Pinpoint the cell where the given text exists, returning its [X, Y] midpoint coordinate. 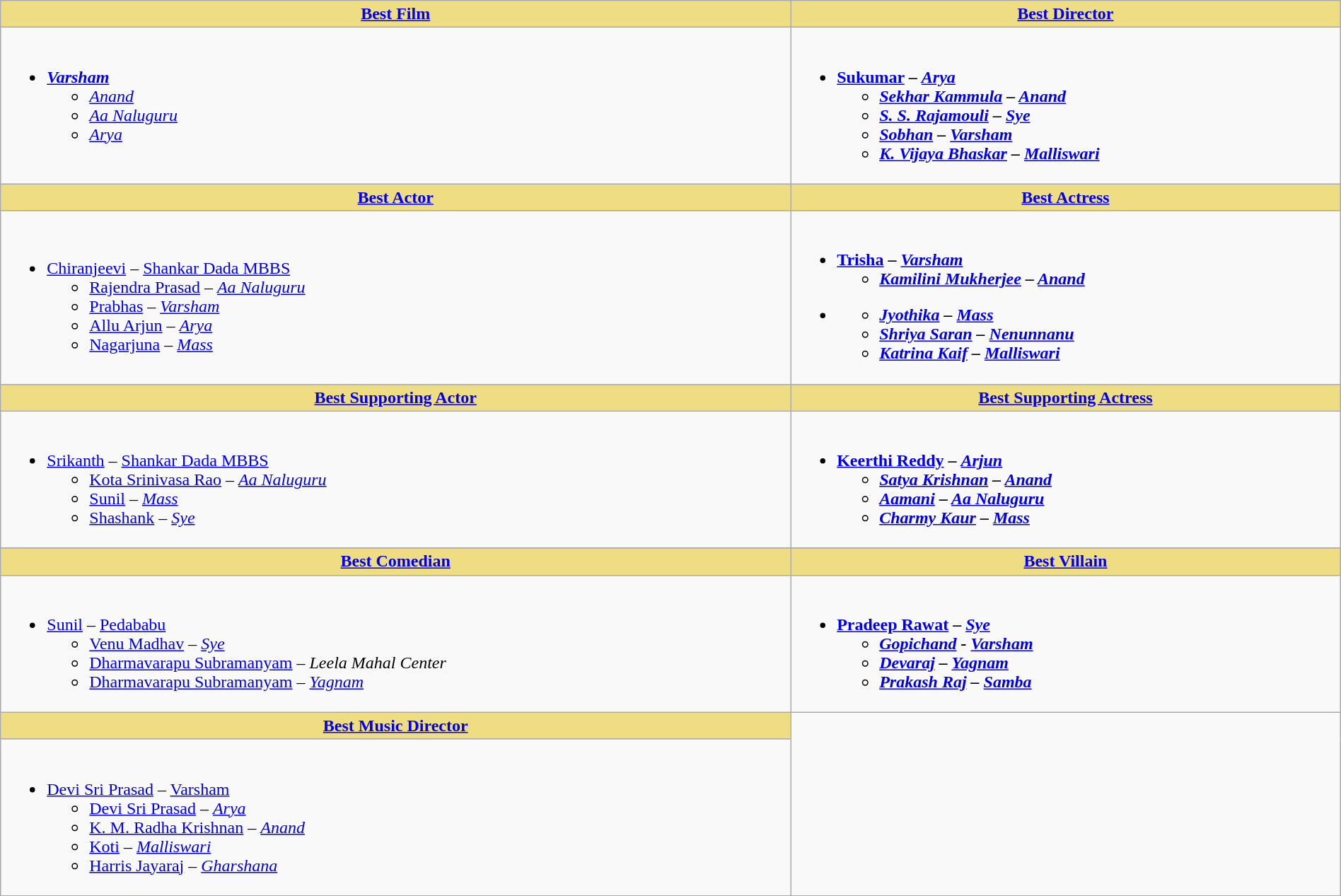
Trisha – VarshamKamilini Mukherjee – AnandJyothika – MassShriya Saran – NenunnanuKatrina Kaif – Malliswari [1066, 297]
Best Film [396, 14]
Best Supporting Actor [396, 397]
Srikanth – Shankar Dada MBBSKota Srinivasa Rao – Aa NaluguruSunil – MassShashank – Sye [396, 479]
Best Actress [1066, 197]
Best Director [1066, 14]
VarshamAnandAa NaluguruArya [396, 106]
Best Music Director [396, 726]
Chiranjeevi – Shankar Dada MBBSRajendra Prasad – Aa NaluguruPrabhas – VarshamAllu Arjun – AryaNagarjuna – Mass [396, 297]
Sunil – PedababuVenu Madhav – SyeDharmavarapu Subramanyam – Leela Mahal CenterDharmavarapu Subramanyam – Yagnam [396, 644]
Best Supporting Actress [1066, 397]
Devi Sri Prasad – VarshamDevi Sri Prasad – AryaK. M. Radha Krishnan – AnandKoti – MalliswariHarris Jayaraj – Gharshana [396, 818]
Best Comedian [396, 562]
Pradeep Rawat – SyeGopichand - VarshamDevaraj – YagnamPrakash Raj – Samba [1066, 644]
Sukumar – AryaSekhar Kammula – AnandS. S. Rajamouli – SyeSobhan – VarshamK. Vijaya Bhaskar – Malliswari [1066, 106]
Keerthi Reddy – ArjunSatya Krishnan – AnandAamani – Aa NaluguruCharmy Kaur – Mass [1066, 479]
Best Villain [1066, 562]
Best Actor [396, 197]
